For the text-containing cell, return its midpoint in [X, Y] coordinate format. 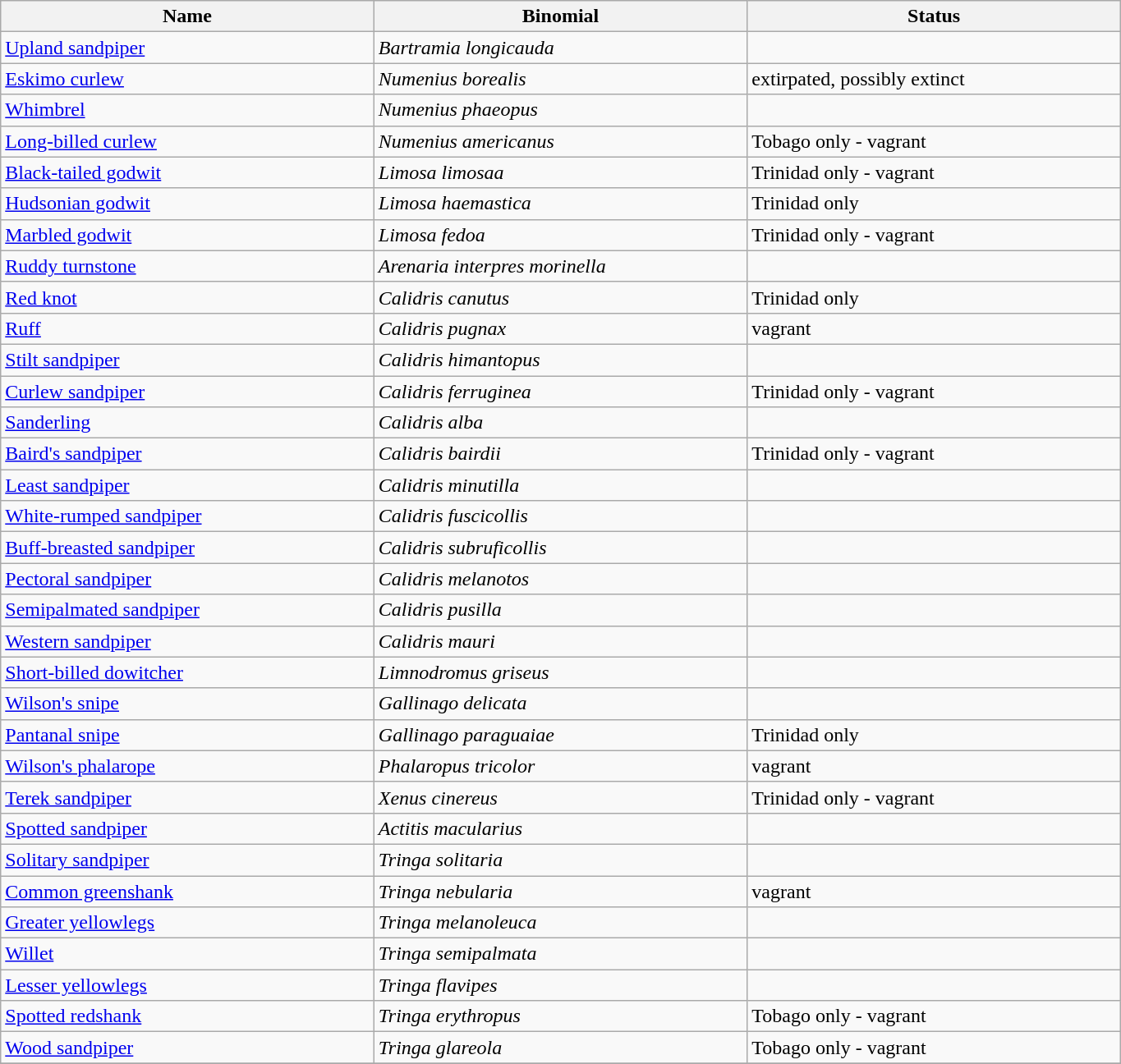
Calidris fuscicollis [560, 516]
Limnodromus griseus [560, 672]
Semipalmated sandpiper [187, 610]
Calidris subruficollis [560, 548]
Calidris canutus [560, 297]
Buff-breasted sandpiper [187, 548]
Calidris ferruginea [560, 392]
Limosa haemastica [560, 204]
Western sandpiper [187, 641]
Hudsonian godwit [187, 204]
Long-billed curlew [187, 141]
Name [187, 16]
Tringa flavipes [560, 985]
Arenaria interpres morinella [560, 266]
Calidris bairdii [560, 454]
Tringa erythropus [560, 1016]
Baird's sandpiper [187, 454]
Numenius borealis [560, 79]
Tringa nebularia [560, 891]
White-rumped sandpiper [187, 516]
Terek sandpiper [187, 797]
Xenus cinereus [560, 797]
Phalaropus tricolor [560, 766]
Upland sandpiper [187, 48]
extirpated, possibly extinct [935, 79]
Stilt sandpiper [187, 360]
Red knot [187, 297]
Black-tailed godwit [187, 172]
Actitis macularius [560, 828]
Common greenshank [187, 891]
Numenius americanus [560, 141]
Calidris alba [560, 423]
Calidris himantopus [560, 360]
Wilson's phalarope [187, 766]
Tringa glareola [560, 1048]
Status [935, 16]
Numenius phaeopus [560, 110]
Bartramia longicauda [560, 48]
Short-billed dowitcher [187, 672]
Lesser yellowlegs [187, 985]
Ruff [187, 328]
Calidris pusilla [560, 610]
Gallinago paraguaiae [560, 735]
Calidris pugnax [560, 328]
Willet [187, 954]
Spotted redshank [187, 1016]
Spotted sandpiper [187, 828]
Wilson's snipe [187, 704]
Gallinago delicata [560, 704]
Sanderling [187, 423]
Tringa solitaria [560, 860]
Curlew sandpiper [187, 392]
Calidris minutilla [560, 485]
Pectoral sandpiper [187, 579]
Binomial [560, 16]
Limosa limosaa [560, 172]
Least sandpiper [187, 485]
Whimbrel [187, 110]
Eskimo curlew [187, 79]
Wood sandpiper [187, 1048]
Tringa semipalmata [560, 954]
Solitary sandpiper [187, 860]
Marbled godwit [187, 235]
Limosa fedoa [560, 235]
Tringa melanoleuca [560, 923]
Calidris mauri [560, 641]
Ruddy turnstone [187, 266]
Calidris melanotos [560, 579]
Greater yellowlegs [187, 923]
Pantanal snipe [187, 735]
